Extract the [X, Y] coordinate from the center of the cell holding the provided text.  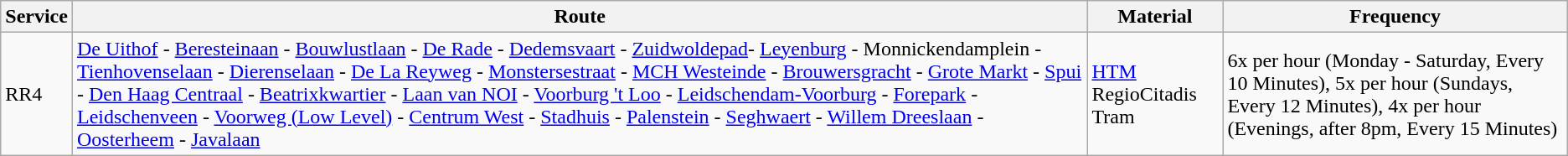
6x per hour (Monday - Saturday, Every 10 Minutes), 5x per hour (Sundays, Every 12 Minutes), 4x per hour (Evenings, after 8pm, Every 15 Minutes) [1395, 94]
Frequency [1395, 17]
HTM RegioCitadis Tram [1155, 94]
Route [580, 17]
Material [1155, 17]
RR4 [37, 94]
Service [37, 17]
